Determine the [x, y] coordinate at the center of the cell enclosing the given text.  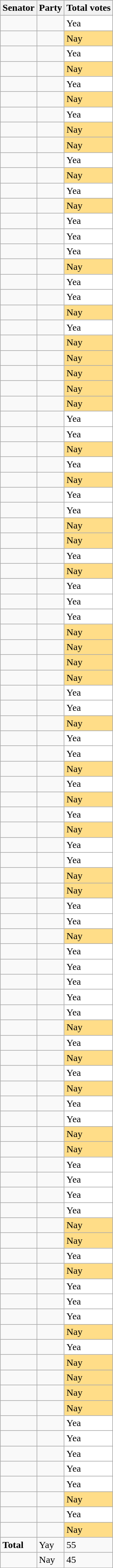
Total votes [89, 8]
Senator [18, 8]
Total [18, 1545]
55 [89, 1545]
45 [89, 1560]
Yay [50, 1545]
Party [50, 8]
